Identify which cell holds the provided text, then report its [x, y] central coordinate. 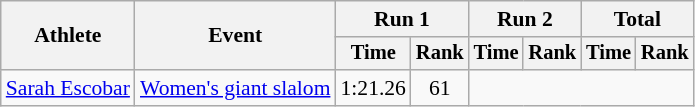
Event [236, 36]
Women's giant slalom [236, 88]
Total [637, 19]
Athlete [68, 36]
Sarah Escobar [68, 88]
61 [440, 88]
Run 2 [525, 19]
Run 1 [402, 19]
1:21.26 [372, 88]
